Identify which cell holds the provided text, then report its (x, y) central coordinate. 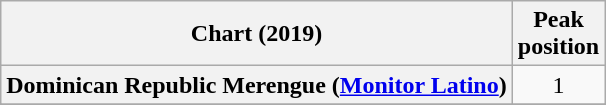
1 (558, 85)
Chart (2019) (257, 34)
Dominican Republic Merengue (Monitor Latino) (257, 85)
Peakposition (558, 34)
